Capture the cell that displays the provided text and extract its [x, y] central coordinate. 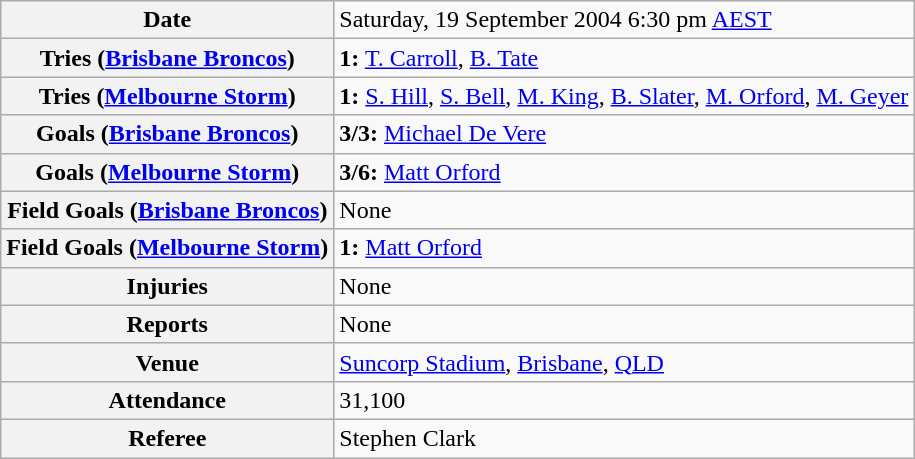
3/3: Michael De Vere [624, 134]
Goals (Brisbane Broncos) [168, 134]
Goals (Melbourne Storm) [168, 172]
Tries (Brisbane Broncos) [168, 58]
Reports [168, 324]
Stephen Clark [624, 438]
Field Goals (Melbourne Storm) [168, 248]
1: S. Hill, S. Bell, M. King, B. Slater, M. Orford, M. Geyer [624, 96]
Suncorp Stadium, Brisbane, QLD [624, 362]
31,100 [624, 400]
1: Matt Orford [624, 248]
Field Goals (Brisbane Broncos) [168, 210]
Tries (Melbourne Storm) [168, 96]
Date [168, 20]
3/6: Matt Orford [624, 172]
Attendance [168, 400]
Saturday, 19 September 2004 6:30 pm AEST [624, 20]
Referee [168, 438]
Venue [168, 362]
Injuries [168, 286]
1: T. Carroll, B. Tate [624, 58]
